Return [X, Y] of the center of cell containing provided text 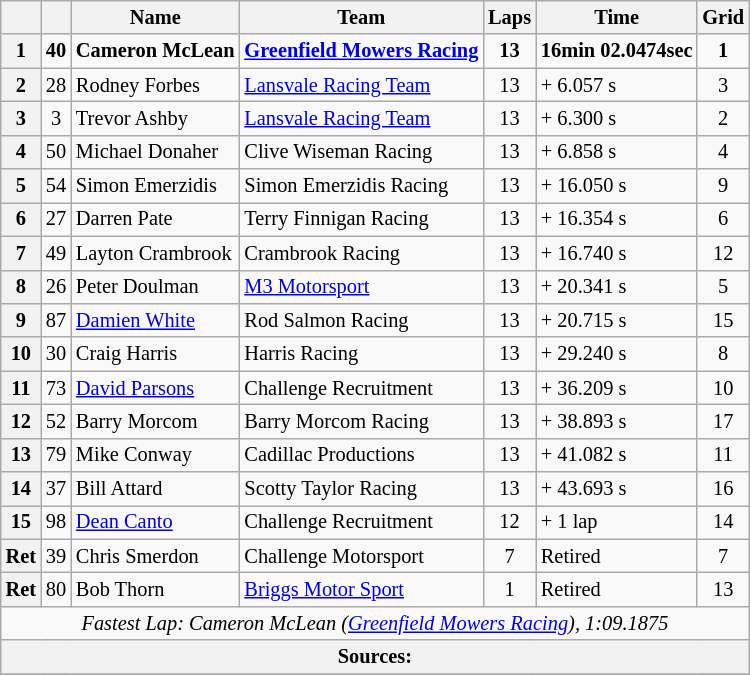
Scotty Taylor Racing [361, 489]
Simon Emerzidis Racing [361, 186]
80 [56, 589]
40 [56, 51]
Bob Thorn [155, 589]
Harris Racing [361, 354]
+ 16.740 s [616, 253]
+ 16.354 s [616, 219]
Laps [510, 17]
Layton Crambrook [155, 253]
49 [56, 253]
M3 Motorsport [361, 287]
Fastest Lap: Cameron McLean (Greenfield Mowers Racing), 1:09.1875 [375, 623]
Trevor Ashby [155, 118]
52 [56, 421]
Greenfield Mowers Racing [361, 51]
+ 41.082 s [616, 455]
+ 29.240 s [616, 354]
Dean Canto [155, 522]
+ 16.050 s [616, 186]
79 [56, 455]
Briggs Motor Sport [361, 589]
+ 43.693 s [616, 489]
50 [56, 152]
Bill Attard [155, 489]
54 [56, 186]
Chris Smerdon [155, 556]
30 [56, 354]
Cadillac Productions [361, 455]
17 [723, 421]
98 [56, 522]
26 [56, 287]
Sources: [375, 657]
Barry Morcom [155, 421]
+ 20.715 s [616, 320]
Peter Doulman [155, 287]
David Parsons [155, 388]
Cameron McLean [155, 51]
16min 02.0474sec [616, 51]
Damien White [155, 320]
28 [56, 85]
Simon Emerzidis [155, 186]
27 [56, 219]
+ 1 lap [616, 522]
16 [723, 489]
Barry Morcom Racing [361, 421]
87 [56, 320]
37 [56, 489]
+ 6.858 s [616, 152]
+ 36.209 s [616, 388]
Darren Pate [155, 219]
Grid [723, 17]
73 [56, 388]
+ 20.341 s [616, 287]
Terry Finnigan Racing [361, 219]
Michael Donaher [155, 152]
Challenge Motorsport [361, 556]
Clive Wiseman Racing [361, 152]
+ 6.300 s [616, 118]
Mike Conway [155, 455]
Time [616, 17]
Craig Harris [155, 354]
+ 6.057 s [616, 85]
Rod Salmon Racing [361, 320]
Team [361, 17]
39 [56, 556]
Rodney Forbes [155, 85]
Crambrook Racing [361, 253]
Name [155, 17]
+ 38.893 s [616, 421]
